From the cell containing the given text, extract its center point as (x, y) coordinate. 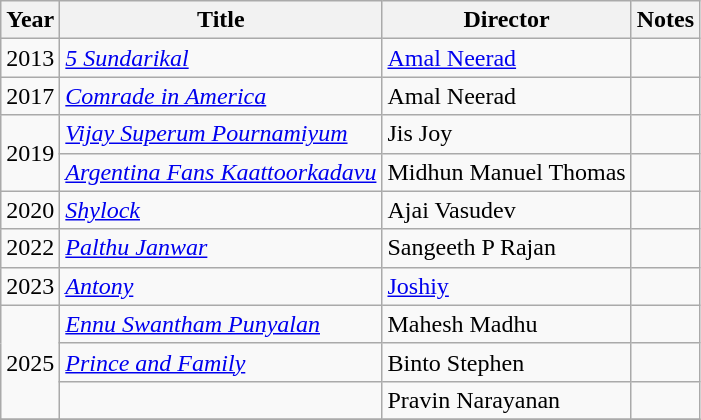
Comrade in America (221, 96)
Ennu Swantham Punyalan (221, 324)
2013 (30, 58)
2019 (30, 153)
Jis Joy (506, 134)
Binto Stephen (506, 362)
Joshiy (506, 286)
Argentina Fans Kaattoorkadavu (221, 172)
Shylock (221, 210)
5 Sundarikal (221, 58)
Notes (665, 20)
Year (30, 20)
2022 (30, 248)
Sangeeth P Rajan (506, 248)
Mahesh Madhu (506, 324)
2020 (30, 210)
Prince and Family (221, 362)
2023 (30, 286)
Title (221, 20)
Director (506, 20)
Palthu Janwar (221, 248)
2017 (30, 96)
Antony (221, 286)
2025 (30, 362)
Ajai Vasudev (506, 210)
Vijay Superum Pournamiyum (221, 134)
Midhun Manuel Thomas (506, 172)
Pravin Narayanan (506, 400)
